For the text-containing cell, return its midpoint in (x, y) coordinate format. 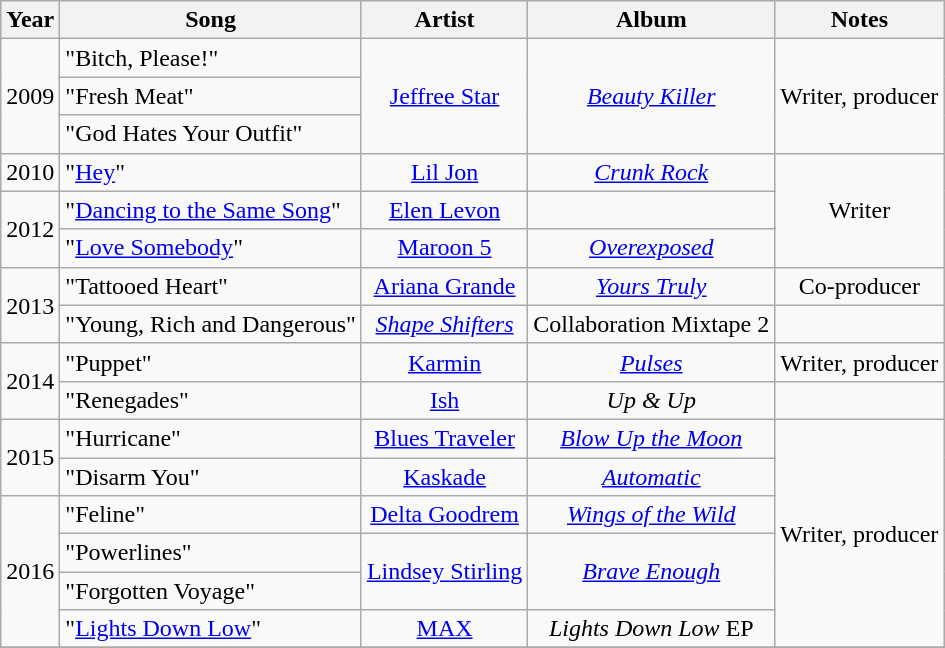
Wings of the Wild (652, 515)
2012 (30, 229)
"Forgotten Voyage" (211, 591)
"God Hates Your Outfit" (211, 134)
Automatic (652, 477)
Ish (444, 400)
Collaboration Mixtape 2 (652, 324)
Beauty Killer (652, 96)
Delta Goodrem (444, 515)
Lil Jon (444, 172)
Crunk Rock (652, 172)
Writer (860, 210)
2010 (30, 172)
"Powerlines" (211, 553)
Yours Truly (652, 286)
Album (652, 20)
"Dancing to the Same Song" (211, 210)
Lindsey Stirling (444, 572)
Ariana Grande (444, 286)
"Tattooed Heart" (211, 286)
Song (211, 20)
Notes (860, 20)
Blow Up the Moon (652, 438)
Jeffree Star (444, 96)
"Renegades" (211, 400)
"Young, Rich and Dangerous" (211, 324)
Overexposed (652, 248)
Maroon 5 (444, 248)
Pulses (652, 362)
Kaskade (444, 477)
Shape Shifters (444, 324)
2009 (30, 96)
Co-producer (860, 286)
Karmin (444, 362)
MAX (444, 629)
Brave Enough (652, 572)
"Puppet" (211, 362)
"Disarm You" (211, 477)
"Hey" (211, 172)
Blues Traveler (444, 438)
Year (30, 20)
2016 (30, 572)
Elen Levon (444, 210)
"Feline" (211, 515)
2013 (30, 305)
"Fresh Meat" (211, 96)
Up & Up (652, 400)
"Hurricane" (211, 438)
Lights Down Low EP (652, 629)
Artist (444, 20)
"Bitch, Please!" (211, 58)
2015 (30, 457)
"Love Somebody" (211, 248)
"Lights Down Low" (211, 629)
2014 (30, 381)
